Identify which cell holds the provided text, then report its [x, y] central coordinate. 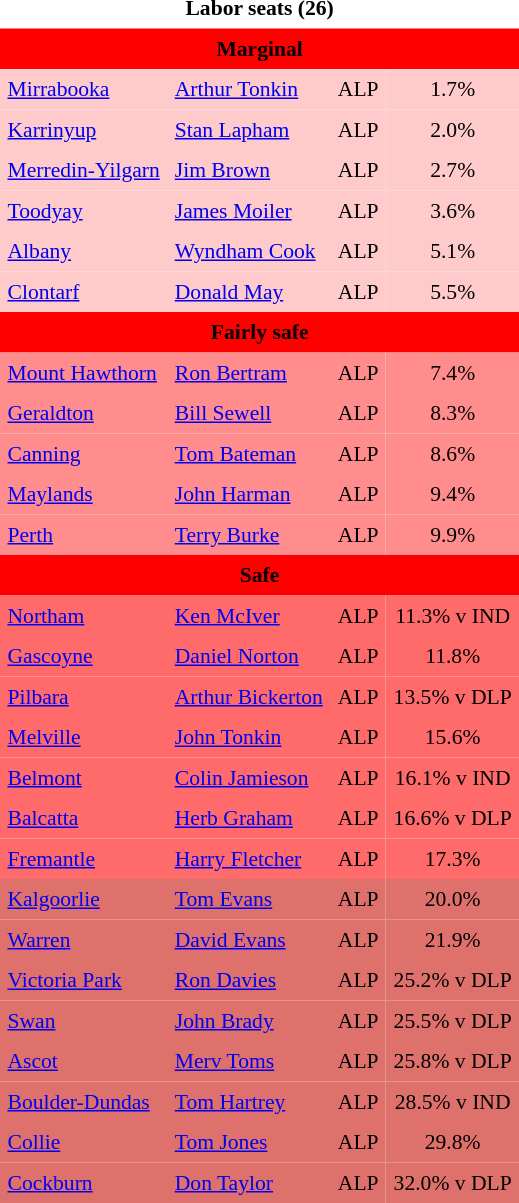
Merv Toms [248, 1061]
Herb Graham [248, 818]
32.0% v DLP [452, 1182]
Terry Burke [248, 534]
Safe [260, 575]
7.4% [452, 372]
Ken McIver [248, 615]
13.5% v DLP [452, 696]
Tom Hartrey [248, 1101]
Perth [84, 534]
Ron Davies [248, 980]
Maylands [84, 494]
David Evans [248, 939]
Daniel Norton [248, 656]
James Moiler [248, 210]
Canning [84, 453]
Ron Bertram [248, 372]
Bill Sewell [248, 413]
Warren [84, 939]
Cockburn [84, 1182]
25.8% v DLP [452, 1061]
16.6% v DLP [452, 818]
8.3% [452, 413]
Stan Lapham [248, 129]
9.9% [452, 534]
Boulder-Dundas [84, 1101]
11.3% v IND [452, 615]
Karrinyup [84, 129]
3.6% [452, 210]
8.6% [452, 453]
Tom Bateman [248, 453]
Fremantle [84, 858]
Harry Fletcher [248, 858]
Jim Brown [248, 170]
Tom Jones [248, 1142]
Colin Jamieson [248, 777]
2.0% [452, 129]
5.1% [452, 251]
1.7% [452, 89]
Tom Evans [248, 899]
21.9% [452, 939]
Clontarf [84, 291]
2.7% [452, 170]
15.6% [452, 737]
Marginal [260, 48]
25.2% v DLP [452, 980]
16.1% v IND [452, 777]
Geraldton [84, 413]
Kalgoorlie [84, 899]
28.5% v IND [452, 1101]
Mirrabooka [84, 89]
25.5% v DLP [452, 1020]
Mount Hawthorn [84, 372]
John Harman [248, 494]
20.0% [452, 899]
John Tonkin [248, 737]
9.4% [452, 494]
Ascot [84, 1061]
Wyndham Cook [248, 251]
Swan [84, 1020]
5.5% [452, 291]
Albany [84, 251]
Don Taylor [248, 1182]
Melville [84, 737]
Collie [84, 1142]
Merredin-Yilgarn [84, 170]
Gascoyne [84, 656]
17.3% [452, 858]
11.8% [452, 656]
Northam [84, 615]
John Brady [248, 1020]
Donald May [248, 291]
Belmont [84, 777]
Balcatta [84, 818]
Arthur Bickerton [248, 696]
Arthur Tonkin [248, 89]
Fairly safe [260, 332]
Victoria Park [84, 980]
Toodyay [84, 210]
29.8% [452, 1142]
Pilbara [84, 696]
